Detect which cell encompasses the target text, then output its (X, Y) center coordinate. 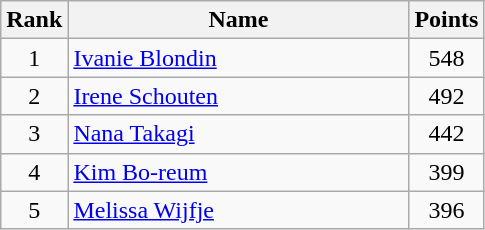
442 (446, 134)
5 (34, 210)
Irene Schouten (238, 96)
Rank (34, 20)
Melissa Wijfje (238, 210)
1 (34, 58)
Kim Bo-reum (238, 172)
4 (34, 172)
Nana Takagi (238, 134)
Points (446, 20)
399 (446, 172)
548 (446, 58)
492 (446, 96)
Ivanie Blondin (238, 58)
3 (34, 134)
Name (238, 20)
396 (446, 210)
2 (34, 96)
